Pinpoint the cell where the given text exists, returning its (x, y) midpoint coordinate. 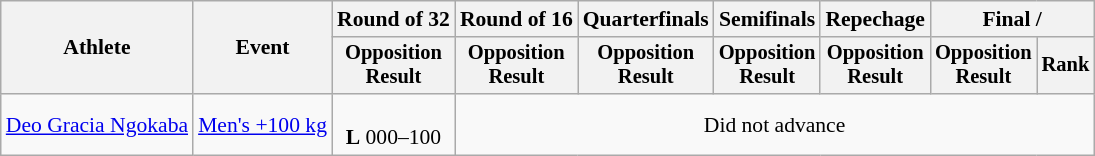
L 000–100 (394, 124)
Repechage (875, 19)
Men's +100 kg (262, 124)
Athlete (97, 48)
Semifinals (768, 19)
Rank (1066, 66)
Round of 32 (394, 19)
Deo Gracia Ngokaba (97, 124)
Did not advance (774, 124)
Event (262, 48)
Quarterfinals (646, 19)
Final / (1012, 19)
Round of 16 (516, 19)
